Identify which cell holds the provided text, then report its (x, y) central coordinate. 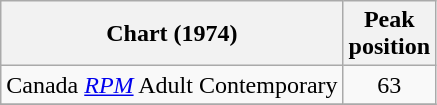
63 (389, 85)
Peakposition (389, 34)
Canada RPM Adult Contemporary (172, 85)
Chart (1974) (172, 34)
